Capture the cell that displays the provided text and extract its [X, Y] central coordinate. 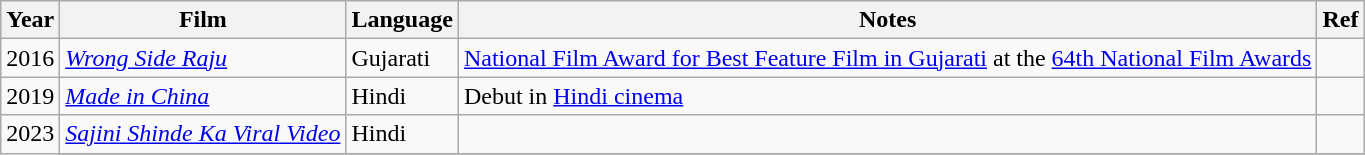
Ref [1340, 20]
National Film Award for Best Feature Film in Gujarati at the 64th National Film Awards [888, 58]
Debut in Hindi cinema [888, 96]
2023 [30, 134]
Wrong Side Raju [203, 58]
Sajini Shinde Ka Viral Video [203, 134]
Notes [888, 20]
2019 [30, 96]
Year [30, 20]
2016 [30, 58]
Gujarati [402, 58]
Language [402, 20]
Made in China [203, 96]
Film [203, 20]
